Return (X, Y) of the center of cell containing provided text 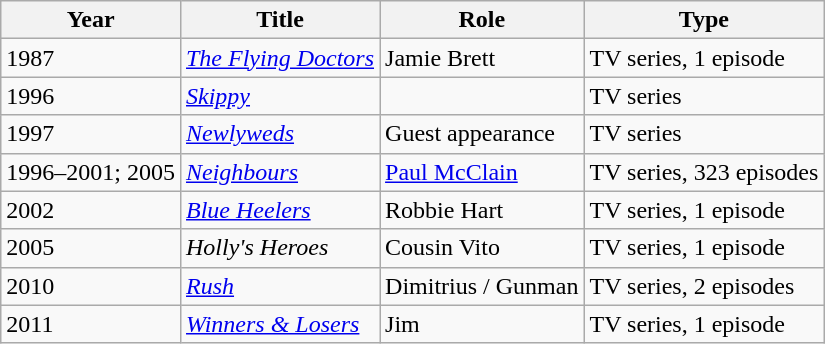
Dimitrius / Gunman (482, 286)
Year (91, 20)
Robbie Hart (482, 210)
Title (280, 20)
Blue Heelers (280, 210)
Skippy (280, 96)
Winners & Losers (280, 324)
1997 (91, 134)
2005 (91, 248)
1996–2001; 2005 (91, 172)
Guest appearance (482, 134)
Newlyweds (280, 134)
The Flying Doctors (280, 58)
Holly's Heroes (280, 248)
Jim (482, 324)
Type (704, 20)
Role (482, 20)
2010 (91, 286)
2002 (91, 210)
Cousin Vito (482, 248)
Paul McClain (482, 172)
Jamie Brett (482, 58)
Rush (280, 286)
Neighbours (280, 172)
1996 (91, 96)
TV series, 2 episodes (704, 286)
1987 (91, 58)
2011 (91, 324)
TV series, 323 episodes (704, 172)
